Pinpoint the cell where the given text exists, returning its [X, Y] midpoint coordinate. 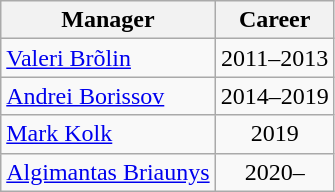
Mark Kolk [108, 134]
Manager [108, 20]
2019 [274, 134]
Valeri Brõlin [108, 58]
2020– [274, 172]
2011–2013 [274, 58]
Andrei Borissov [108, 96]
Career [274, 20]
2014–2019 [274, 96]
Algimantas Briaunys [108, 172]
